Detect which cell encompasses the target text, then output its (x, y) center coordinate. 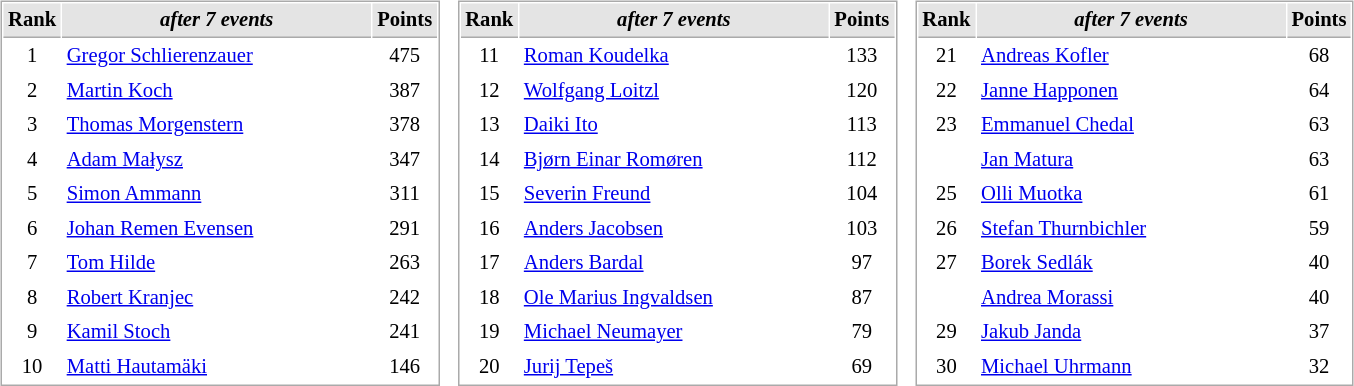
113 (862, 124)
378 (405, 124)
79 (862, 332)
311 (405, 194)
5 (32, 194)
Simon Ammann (216, 194)
Wolfgang Loitzl (674, 90)
30 (946, 366)
Matti Hautamäki (216, 366)
61 (1319, 194)
Borek Sedlák (1132, 262)
475 (405, 56)
15 (490, 194)
Severin Freund (674, 194)
32 (1319, 366)
Roman Koudelka (674, 56)
87 (862, 298)
Daiki Ito (674, 124)
18 (490, 298)
Michael Uhrmann (1132, 366)
242 (405, 298)
4 (32, 160)
23 (946, 124)
Robert Kranjec (216, 298)
27 (946, 262)
19 (490, 332)
8 (32, 298)
2 (32, 90)
9 (32, 332)
Stefan Thurnbichler (1132, 228)
37 (1319, 332)
Adam Małysz (216, 160)
10 (32, 366)
Ole Marius Ingvaldsen (674, 298)
263 (405, 262)
59 (1319, 228)
387 (405, 90)
3 (32, 124)
Michael Neumayer (674, 332)
17 (490, 262)
22 (946, 90)
120 (862, 90)
133 (862, 56)
291 (405, 228)
25 (946, 194)
13 (490, 124)
Anders Jacobsen (674, 228)
Andreas Kofler (1132, 56)
146 (405, 366)
14 (490, 160)
241 (405, 332)
68 (1319, 56)
Kamil Stoch (216, 332)
112 (862, 160)
Bjørn Einar Romøren (674, 160)
97 (862, 262)
Janne Happonen (1132, 90)
11 (490, 56)
16 (490, 228)
64 (1319, 90)
104 (862, 194)
Anders Bardal (674, 262)
Tom Hilde (216, 262)
347 (405, 160)
20 (490, 366)
Thomas Morgenstern (216, 124)
Andrea Morassi (1132, 298)
7 (32, 262)
29 (946, 332)
Olli Muotka (1132, 194)
Johan Remen Evensen (216, 228)
69 (862, 366)
12 (490, 90)
103 (862, 228)
Martin Koch (216, 90)
Emmanuel Chedal (1132, 124)
Gregor Schlierenzauer (216, 56)
1 (32, 56)
Jurij Tepeš (674, 366)
6 (32, 228)
26 (946, 228)
21 (946, 56)
Jakub Janda (1132, 332)
Jan Matura (1132, 160)
